Scan for the cell matching the given text and deliver its (X, Y) coordinate at center. 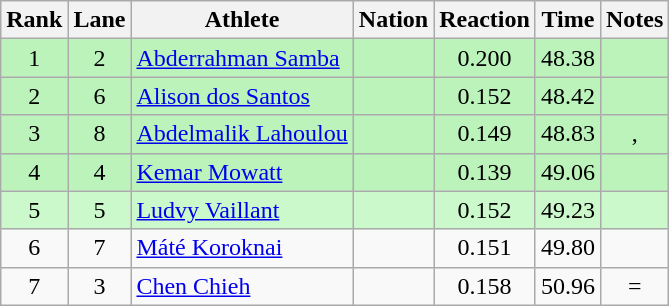
Notes (634, 20)
0.149 (485, 134)
= (634, 286)
Rank (34, 20)
Athlete (242, 20)
Alison dos Santos (242, 96)
49.23 (568, 210)
Ludvy Vaillant (242, 210)
48.83 (568, 134)
0.139 (485, 172)
, (634, 134)
0.158 (485, 286)
50.96 (568, 286)
8 (100, 134)
1 (34, 58)
49.06 (568, 172)
0.151 (485, 248)
Máté Koroknai (242, 248)
Kemar Mowatt (242, 172)
Abderrahman Samba (242, 58)
Time (568, 20)
48.38 (568, 58)
Nation (393, 20)
Lane (100, 20)
48.42 (568, 96)
0.200 (485, 58)
49.80 (568, 248)
Abdelmalik Lahoulou (242, 134)
Reaction (485, 20)
Chen Chieh (242, 286)
